Identify which cell holds the provided text, then report its (X, Y) central coordinate. 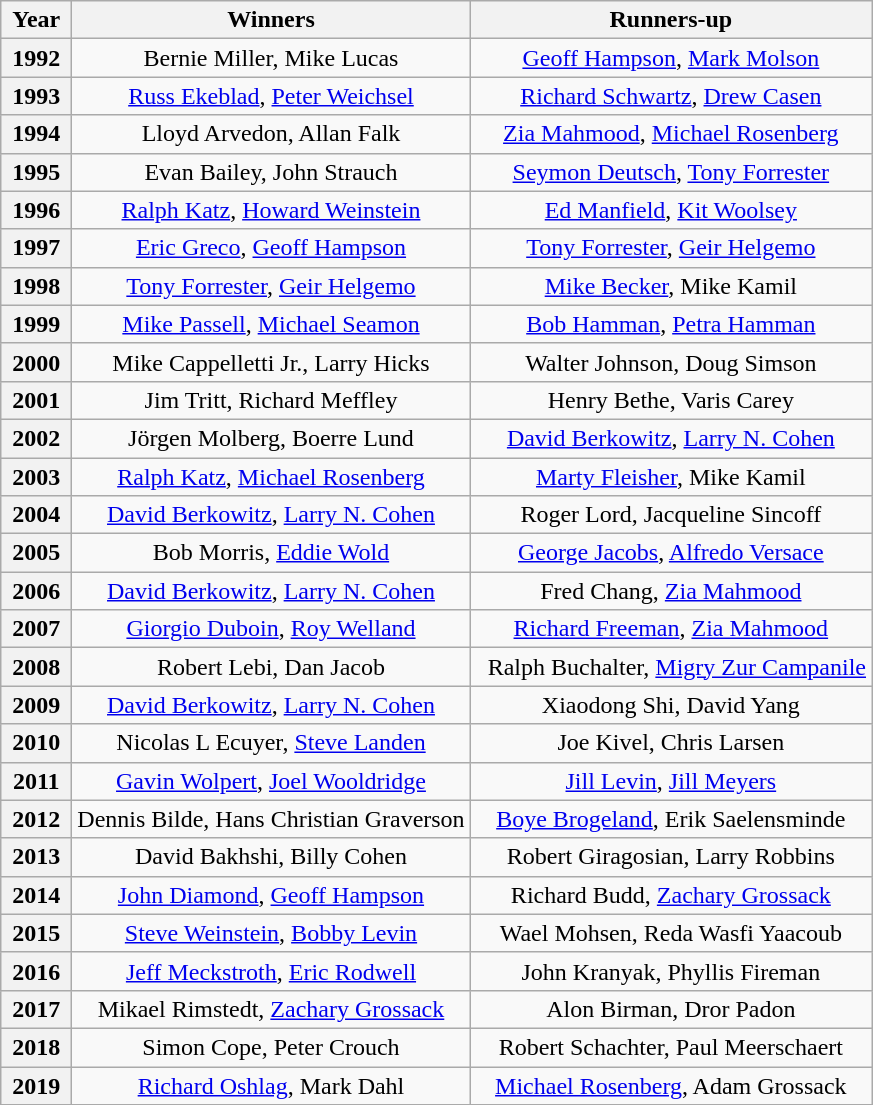
Ralph Katz, Michael Rosenberg (271, 477)
Richard Freeman, Zia Mahmood (670, 629)
Wael Mohsen, Reda Wasfi Yaacoub (670, 933)
2019 (36, 1085)
2017 (36, 1009)
Year (36, 20)
Seymon Deutsch, Tony Forrester (670, 172)
Zia Mahmood, Michael Rosenberg (670, 134)
1999 (36, 324)
Henry Bethe, Varis Carey (670, 400)
Evan Bailey, John Strauch (271, 172)
2005 (36, 553)
Jill Levin, Jill Meyers (670, 781)
Fred Chang, Zia Mahmood (670, 591)
Roger Lord, Jacqueline Sincoff (670, 515)
Bob Morris, Eddie Wold (271, 553)
Richard Budd, Zachary Grossack (670, 895)
Robert Giragosian, Larry Robbins (670, 857)
2004 (36, 515)
David Bakhshi, Billy Cohen (271, 857)
Winners (271, 20)
Robert Schachter, Paul Meerschaert (670, 1047)
1998 (36, 286)
Richard Oshlag, Mark Dahl (271, 1085)
1995 (36, 172)
2010 (36, 743)
Steve Weinstein, Bobby Levin (271, 933)
George Jacobs, Alfredo Versace (670, 553)
Jörgen Molberg, Boerre Lund (271, 438)
Giorgio Duboin, Roy Welland (271, 629)
Boye Brogeland, Erik Saelensminde (670, 819)
Gavin Wolpert, Joel Wooldridge (271, 781)
2011 (36, 781)
2012 (36, 819)
1992 (36, 58)
1993 (36, 96)
1994 (36, 134)
Bernie Miller, Mike Lucas (271, 58)
Xiaodong Shi, David Yang (670, 705)
2003 (36, 477)
Robert Lebi, Dan Jacob (271, 667)
Jim Tritt, Richard Meffley (271, 400)
2006 (36, 591)
Lloyd Arvedon, Allan Falk (271, 134)
2009 (36, 705)
2008 (36, 667)
2000 (36, 362)
2015 (36, 933)
Walter Johnson, Doug Simson (670, 362)
Dennis Bilde, Hans Christian Graverson (271, 819)
Nicolas L Ecuyer, Steve Landen (271, 743)
Richard Schwartz, Drew Casen (670, 96)
Russ Ekeblad, Peter Weichsel (271, 96)
2014 (36, 895)
2018 (36, 1047)
Geoff Hampson, Mark Molson (670, 58)
2001 (36, 400)
Simon Cope, Peter Crouch (271, 1047)
Eric Greco, Geoff Hampson (271, 248)
1997 (36, 248)
Runners-up (670, 20)
Michael Rosenberg, Adam Grossack (670, 1085)
2002 (36, 438)
2016 (36, 971)
1996 (36, 210)
2007 (36, 629)
Bob Hamman, Petra Hamman (670, 324)
Mike Passell, Michael Seamon (271, 324)
Mike Cappelletti Jr., Larry Hicks (271, 362)
Mike Becker, Mike Kamil (670, 286)
John Kranyak, Phyllis Fireman (670, 971)
Marty Fleisher, Mike Kamil (670, 477)
Jeff Meckstroth, Eric Rodwell (271, 971)
2013 (36, 857)
Joe Kivel, Chris Larsen (670, 743)
Ralph Buchalter, Migry Zur Campanile (670, 667)
Ralph Katz, Howard Weinstein (271, 210)
Alon Birman, Dror Padon (670, 1009)
Ed Manfield, Kit Woolsey (670, 210)
John Diamond, Geoff Hampson (271, 895)
Mikael Rimstedt, Zachary Grossack (271, 1009)
